Find where the given text appears and provide that cell's center as (X, Y) coordinate. 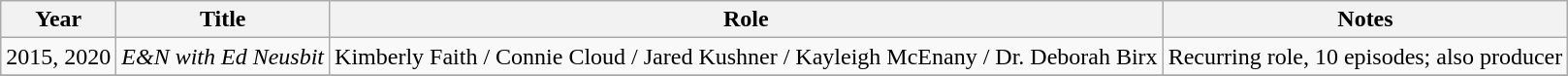
Notes (1365, 19)
Year (58, 19)
Role (747, 19)
2015, 2020 (58, 57)
Kimberly Faith / Connie Cloud / Jared Kushner / Kayleigh McEnany / Dr. Deborah Birx (747, 57)
E&N with Ed Neusbit (223, 57)
Title (223, 19)
Recurring role, 10 episodes; also producer (1365, 57)
